Determine the [X, Y] coordinate at the center of the cell enclosing the given text.  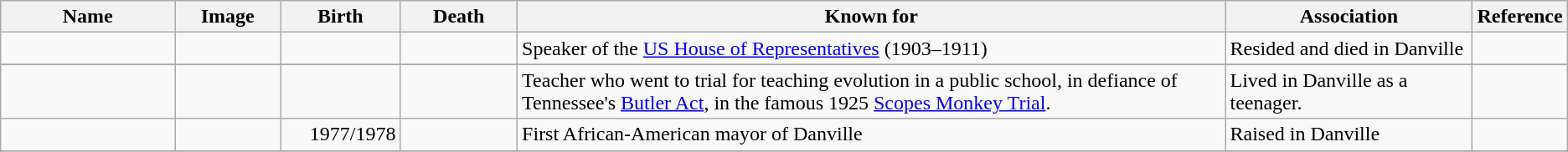
Teacher who went to trial for teaching evolution in a public school, in defiance of Tennessee's Butler Act, in the famous 1925 Scopes Monkey Trial. [871, 92]
Birth [340, 17]
Death [459, 17]
Lived in Danville as a teenager. [1349, 92]
Reference [1519, 17]
Association [1349, 17]
Name [88, 17]
Speaker of the US House of Representatives (1903–1911) [871, 48]
Image [228, 17]
Known for [871, 17]
First African-American mayor of Danville [871, 134]
Resided and died in Danville [1349, 48]
1977/1978 [340, 134]
Raised in Danville [1349, 134]
